Capture the cell that displays the provided text and extract its (x, y) central coordinate. 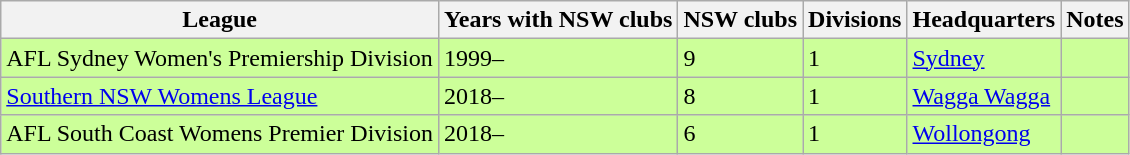
Notes (1095, 20)
Years with NSW clubs (558, 20)
6 (740, 134)
Wagga Wagga (984, 96)
AFL South Coast Womens Premier Division (220, 134)
Wollongong (984, 134)
8 (740, 96)
AFL Sydney Women's Premiership Division (220, 58)
Headquarters (984, 20)
NSW clubs (740, 20)
Southern NSW Womens League (220, 96)
League (220, 20)
1999– (558, 58)
Sydney (984, 58)
9 (740, 58)
Divisions (855, 20)
